Return the [x, y] coordinate for the center point of the cell that contains the specified text.  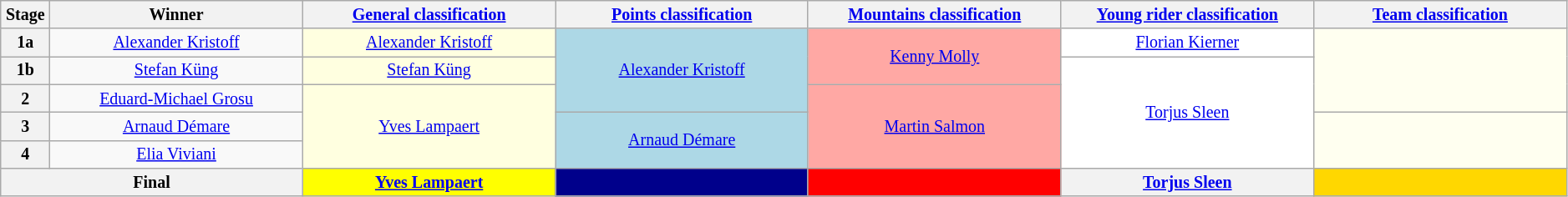
Kenny Molly [934, 57]
General classification [429, 15]
Stage [25, 15]
Winner [177, 15]
Young rider classification [1188, 15]
Team classification [1440, 15]
Martin Salmon [934, 126]
Florian Kierner [1188, 43]
4 [25, 154]
Mountains classification [934, 15]
1a [25, 43]
2 [25, 98]
3 [25, 127]
Eduard-Michael Grosu [177, 98]
1b [25, 70]
Final [152, 182]
Elia Viviani [177, 154]
Points classification [682, 15]
